Locate the cell with the specified text and output its [x, y] center coordinate. 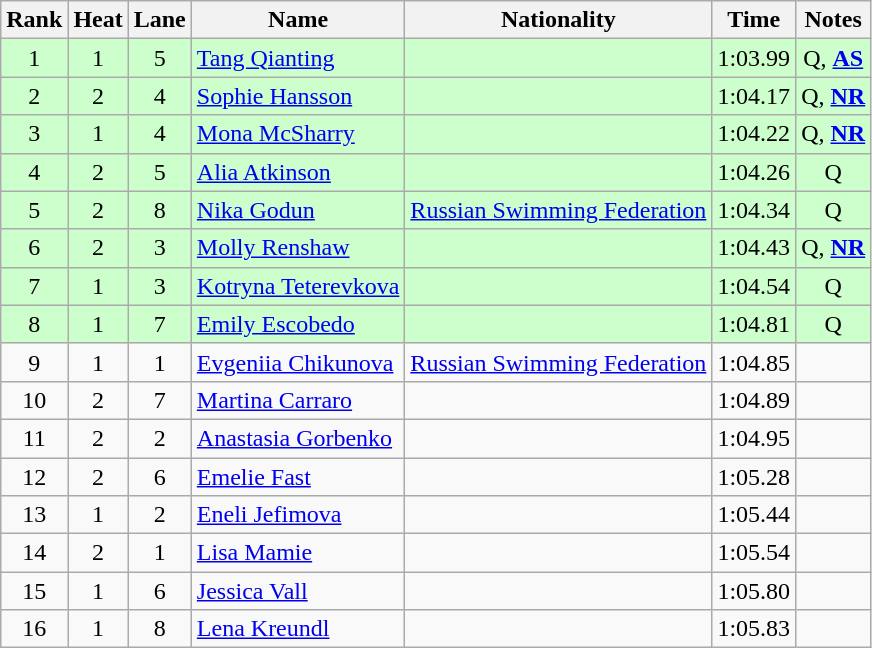
Anastasia Gorbenko [298, 438]
Notes [834, 20]
1:04.81 [754, 324]
Name [298, 20]
1:04.17 [754, 96]
Evgeniia Chikunova [298, 362]
Tang Qianting [298, 58]
Q, AS [834, 58]
Heat [98, 20]
13 [34, 515]
1:04.34 [754, 210]
1:04.43 [754, 248]
Time [754, 20]
Martina Carraro [298, 400]
1:05.80 [754, 591]
10 [34, 400]
Eneli Jefimova [298, 515]
12 [34, 477]
1:05.83 [754, 629]
1:04.89 [754, 400]
16 [34, 629]
Jessica Vall [298, 591]
Mona McSharry [298, 134]
Emelie Fast [298, 477]
1:04.22 [754, 134]
Molly Renshaw [298, 248]
1:04.26 [754, 172]
Lena Kreundl [298, 629]
Nationality [558, 20]
1:05.54 [754, 553]
Rank [34, 20]
14 [34, 553]
Lisa Mamie [298, 553]
1:03.99 [754, 58]
1:05.28 [754, 477]
Emily Escobedo [298, 324]
Nika Godun [298, 210]
9 [34, 362]
1:04.54 [754, 286]
1:05.44 [754, 515]
1:04.95 [754, 438]
1:04.85 [754, 362]
Sophie Hansson [298, 96]
11 [34, 438]
Kotryna Teterevkova [298, 286]
15 [34, 591]
Alia Atkinson [298, 172]
Lane [160, 20]
